Search for the cell housing the specified text and yield its [X, Y] center coordinate. 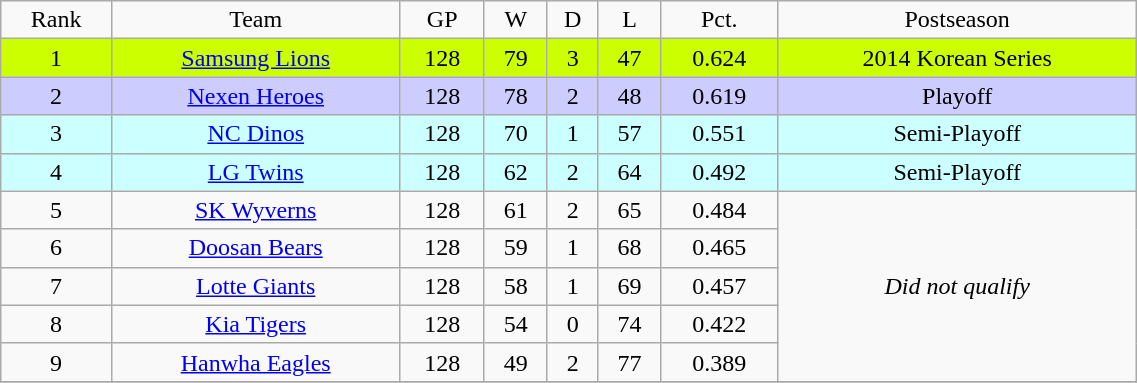
78 [516, 96]
L [630, 20]
62 [516, 172]
54 [516, 324]
Nexen Heroes [256, 96]
0.624 [720, 58]
Doosan Bears [256, 248]
68 [630, 248]
Kia Tigers [256, 324]
Samsung Lions [256, 58]
64 [630, 172]
Playoff [958, 96]
8 [56, 324]
D [572, 20]
0.492 [720, 172]
0.551 [720, 134]
NC Dinos [256, 134]
49 [516, 362]
4 [56, 172]
0.457 [720, 286]
77 [630, 362]
Hanwha Eagles [256, 362]
Team [256, 20]
0.465 [720, 248]
Rank [56, 20]
57 [630, 134]
61 [516, 210]
0.422 [720, 324]
2014 Korean Series [958, 58]
0.484 [720, 210]
Pct. [720, 20]
6 [56, 248]
SK Wyverns [256, 210]
0 [572, 324]
59 [516, 248]
5 [56, 210]
Postseason [958, 20]
W [516, 20]
79 [516, 58]
0.389 [720, 362]
47 [630, 58]
48 [630, 96]
65 [630, 210]
70 [516, 134]
GP [442, 20]
LG Twins [256, 172]
69 [630, 286]
58 [516, 286]
0.619 [720, 96]
9 [56, 362]
Did not qualify [958, 286]
74 [630, 324]
7 [56, 286]
Lotte Giants [256, 286]
